Return (X, Y) of the center of cell containing provided text 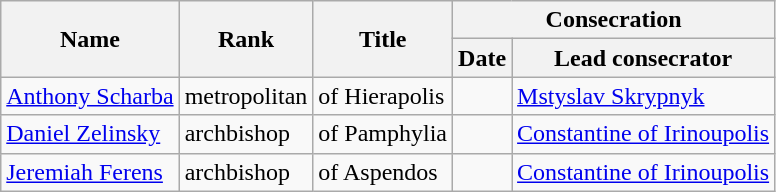
Rank (246, 39)
Anthony Scharba (90, 96)
Jeremiah Ferens (90, 172)
metropolitan (246, 96)
of Hierapolis (383, 96)
of Aspendos (383, 172)
Consecration (614, 20)
Date (482, 58)
of Pamphylia (383, 134)
Name (90, 39)
Daniel Zelinsky (90, 134)
Title (383, 39)
Mstyslav Skrypnyk (644, 96)
Lead consecrator (644, 58)
